Provide the (X, Y) coordinate of the cell's center where the given text is located.  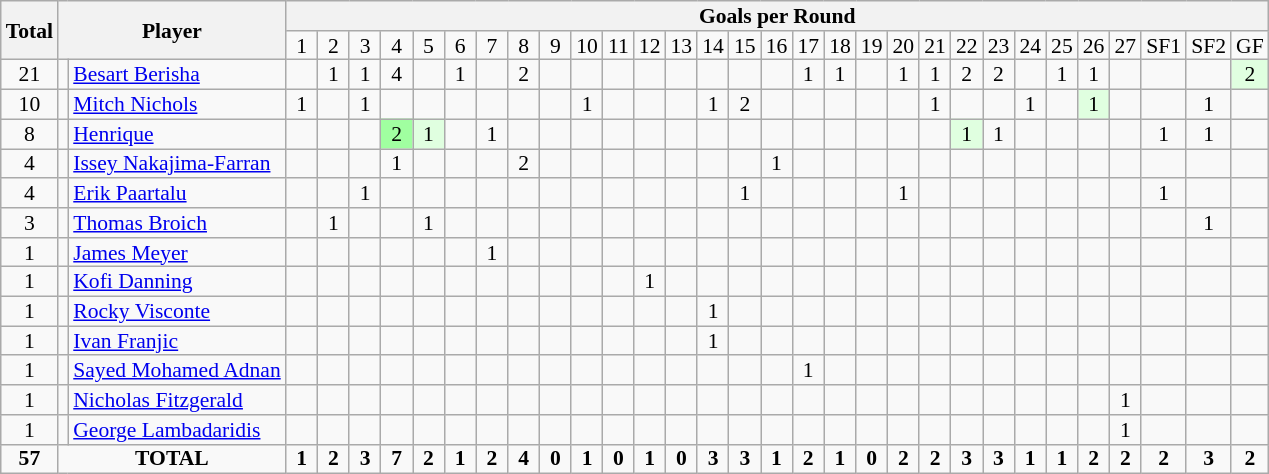
Total (30, 30)
16 (777, 46)
SF1 (1164, 46)
James Meyer (177, 253)
15 (745, 46)
Henrique (177, 134)
GF (1250, 46)
57 (30, 459)
12 (650, 46)
Mitch Nichols (177, 105)
19 (872, 46)
22 (967, 46)
Ivan Franjic (177, 341)
27 (1125, 46)
Rocky Visconte (177, 312)
Erik Paartalu (177, 193)
23 (999, 46)
5 (429, 46)
TOTAL (172, 459)
Goals per Round (778, 16)
Besart Berisha (177, 75)
Kofi Danning (177, 282)
11 (618, 46)
18 (840, 46)
Nicholas Fitzgerald (177, 400)
17 (808, 46)
Issey Nakajima-Farran (177, 164)
13 (682, 46)
24 (1030, 46)
SF2 (1208, 46)
9 (555, 46)
Player (172, 30)
Sayed Mohamed Adnan (177, 371)
25 (1062, 46)
26 (1094, 46)
Thomas Broich (177, 223)
George Lambadaridis (177, 430)
20 (903, 46)
14 (713, 46)
6 (460, 46)
